Capture the cell that displays the provided text and extract its (X, Y) central coordinate. 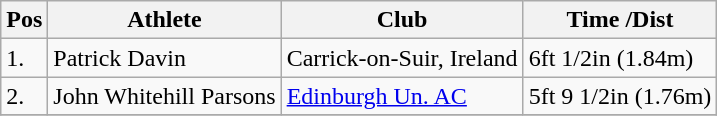
Patrick Davin (164, 58)
1. (24, 58)
6ft 1/2in (1.84m) (620, 58)
5ft 9 1/2in (1.76m) (620, 96)
Athlete (164, 20)
Carrick-on-Suir, Ireland (402, 58)
Edinburgh Un. AC (402, 96)
Time /Dist (620, 20)
Pos (24, 20)
Club (402, 20)
2. (24, 96)
John Whitehill Parsons (164, 96)
